From the cell containing the given text, extract its center point as (X, Y) coordinate. 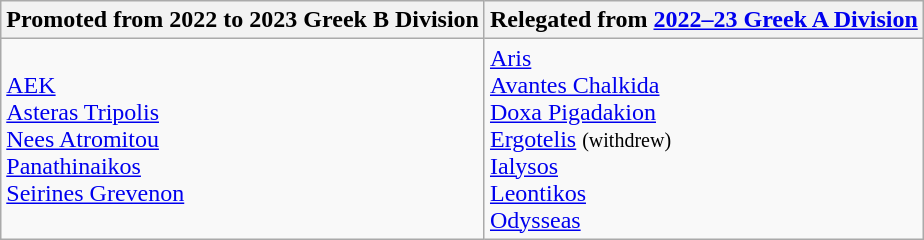
ArisAvantes ChalkidaDoxa PigadakionErgotelis (withdrew)IalysosLeontikosOdysseas (704, 139)
Promoted from 2022 to 2023 Greek B Division (243, 20)
Relegated from 2022–23 Greek A Division (704, 20)
AEKAsteras TripolisNees AtromitouPanathinaikosSeirines Grevenon (243, 139)
